Scan for the cell matching the given text and deliver its (x, y) coordinate at center. 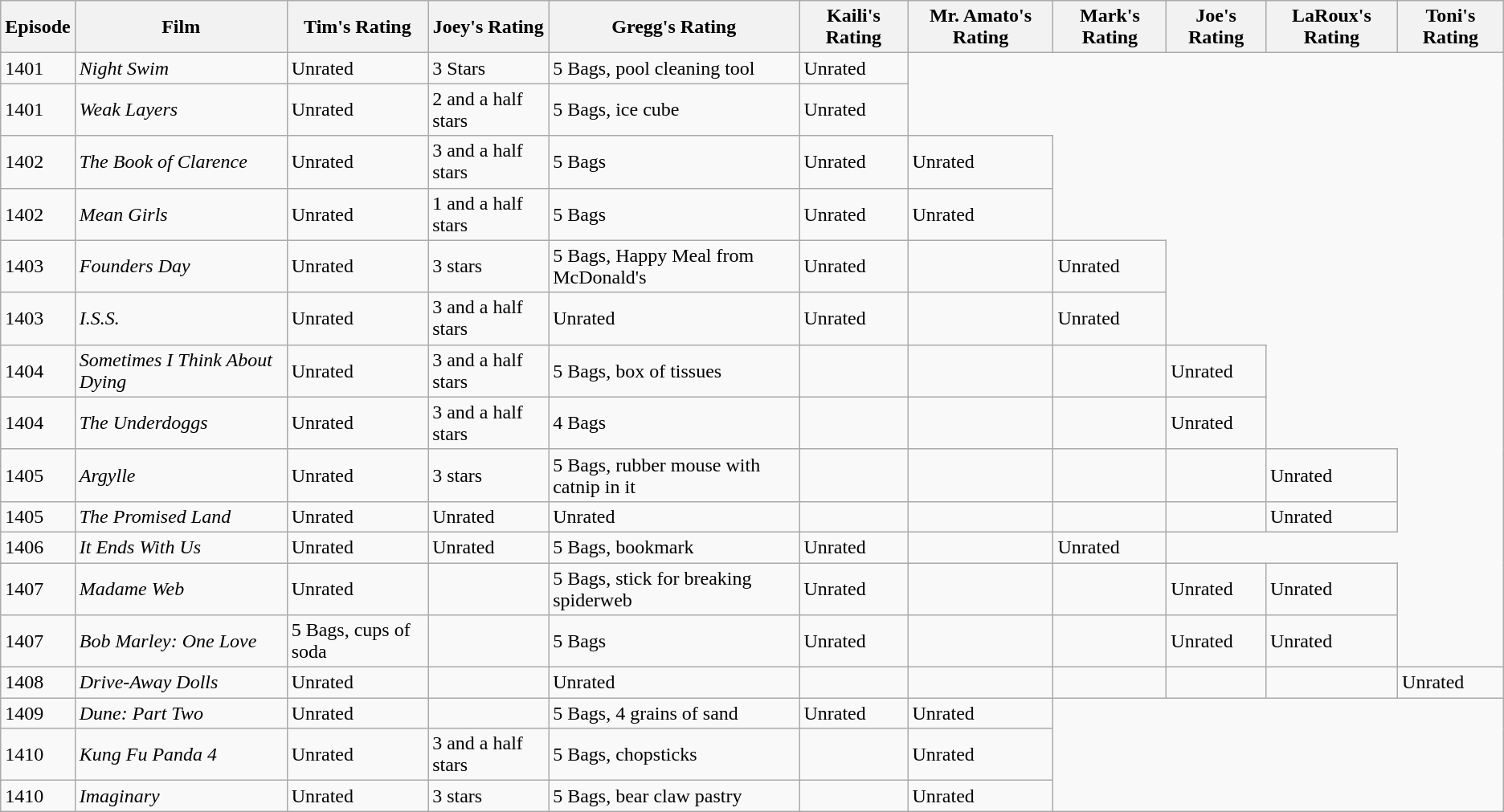
LaRoux's Rating (1331, 27)
Joey's Rating (488, 27)
Gregg's Rating (674, 27)
1408 (38, 683)
Drive-Away Dolls (181, 683)
Tim's Rating (358, 27)
Madame Web (181, 588)
1406 (38, 547)
5 Bags, rubber mouse with catnip in it (674, 475)
Imaginary (181, 796)
The Book of Clarence (181, 162)
Toni's Rating (1451, 27)
5 Bags, box of tissues (674, 371)
1 and a half stars (488, 214)
Film (181, 27)
Kaili's Rating (853, 27)
Sometimes I Think About Dying (181, 371)
5 Bags, pool cleaning tool (674, 68)
Argylle (181, 475)
Episode (38, 27)
Weak Layers (181, 109)
5 Bags, chopsticks (674, 755)
5 Bags, Happy Meal from McDonald's (674, 267)
Mark's Rating (1110, 27)
3 Stars (488, 68)
I.S.S. (181, 318)
Mr. Amato's Rating (980, 27)
2 and a half stars (488, 109)
1409 (38, 713)
Kung Fu Panda 4 (181, 755)
It Ends With Us (181, 547)
Joe's Rating (1216, 27)
5 Bags, bookmark (674, 547)
Mean Girls (181, 214)
5 Bags, ice cube (674, 109)
5 Bags, cups of soda (358, 641)
The Underdoggs (181, 422)
Night Swim (181, 68)
5 Bags, 4 grains of sand (674, 713)
Bob Marley: One Love (181, 641)
The Promised Land (181, 516)
Dune: Part Two (181, 713)
4 Bags (674, 422)
Founders Day (181, 267)
5 Bags, stick for breaking spiderweb (674, 588)
5 Bags, bear claw pastry (674, 796)
